Capture the cell that displays the provided text and extract its [X, Y] central coordinate. 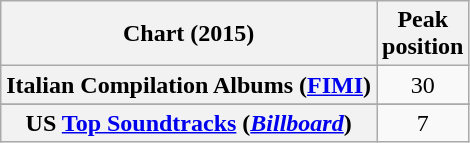
30 [423, 85]
Italian Compilation Albums (FIMI) [189, 85]
Peak position [423, 34]
US Top Soundtracks (Billboard) [189, 123]
Chart (2015) [189, 34]
7 [423, 123]
